Output the [x, y] coordinate of the center of the cell containing the given text.  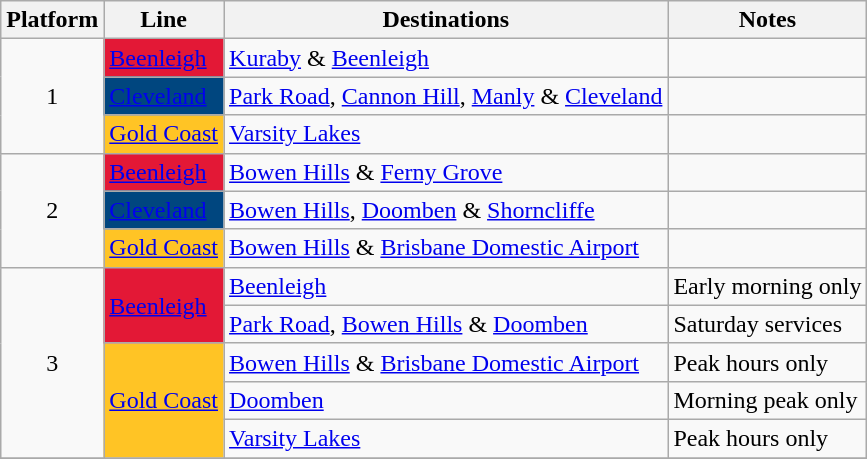
Early morning only [768, 286]
Bowen Hills, Doomben & Shorncliffe [446, 210]
3 [52, 362]
Park Road, Cannon Hill, Manly & Cleveland [446, 96]
Destinations [446, 20]
Saturday services [768, 324]
Platform [52, 20]
Park Road, Bowen Hills & Doomben [446, 324]
Morning peak only [768, 400]
Bowen Hills & Ferny Grove [446, 172]
1 [52, 96]
2 [52, 210]
Kuraby & Beenleigh [446, 58]
Doomben [446, 400]
Notes [768, 20]
Line [164, 20]
